Return (X, Y) of the center of cell containing provided text 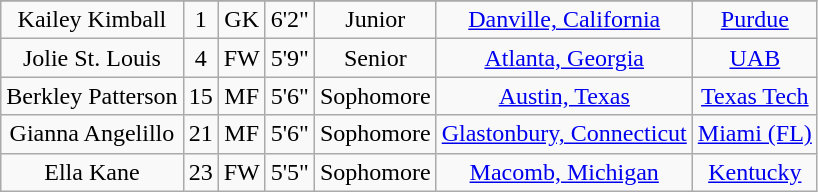
Danville, California (564, 20)
Ella Kane (92, 172)
Glastonbury, Connecticut (564, 134)
5'5" (290, 172)
5'9" (290, 58)
GK (242, 20)
Texas Tech (754, 96)
6'2" (290, 20)
Junior (375, 20)
Austin, Texas (564, 96)
4 (200, 58)
Gianna Angelillo (92, 134)
UAB (754, 58)
Kentucky (754, 172)
Atlanta, Georgia (564, 58)
Berkley Patterson (92, 96)
Macomb, Michigan (564, 172)
Senior (375, 58)
15 (200, 96)
Purdue (754, 20)
Kailey Kimball (92, 20)
23 (200, 172)
Miami (FL) (754, 134)
1 (200, 20)
21 (200, 134)
Jolie St. Louis (92, 58)
